Capture the cell that displays the provided text and extract its (x, y) central coordinate. 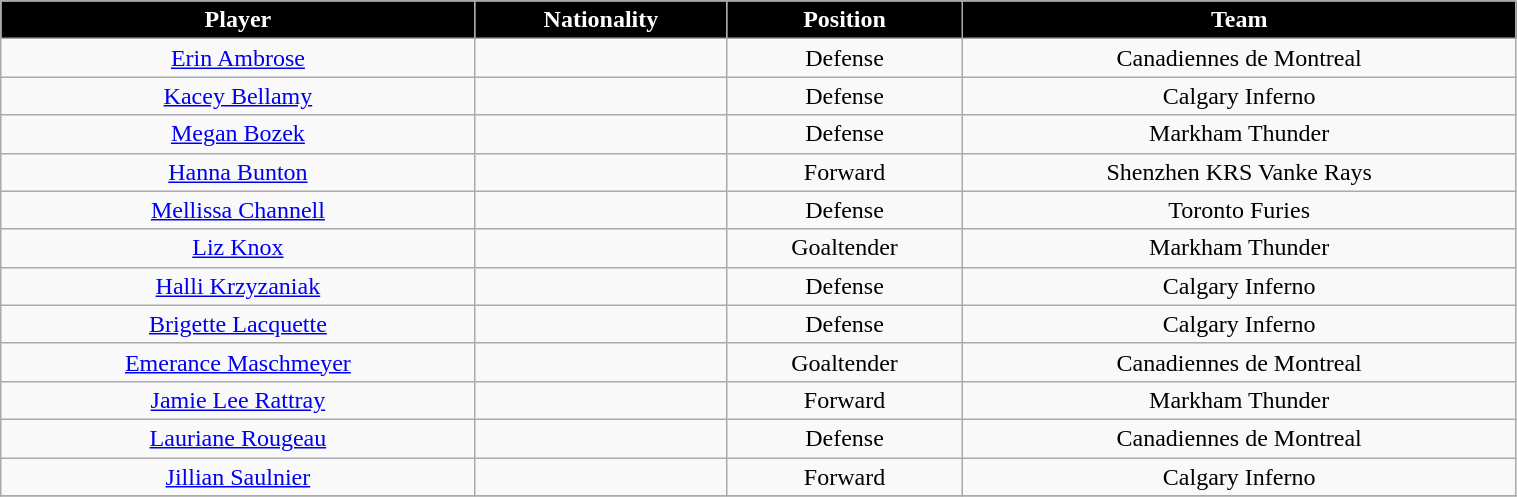
Jillian Saulnier (238, 477)
Halli Krzyzaniak (238, 286)
Brigette Lacquette (238, 324)
Team (1239, 20)
Hanna Bunton (238, 172)
Megan Bozek (238, 134)
Position (845, 20)
Jamie Lee Rattray (238, 400)
Nationality (601, 20)
Mellissa Channell (238, 210)
Liz Knox (238, 248)
Erin Ambrose (238, 58)
Player (238, 20)
Lauriane Rougeau (238, 438)
Kacey Bellamy (238, 96)
Shenzhen KRS Vanke Rays (1239, 172)
Toronto Furies (1239, 210)
Emerance Maschmeyer (238, 362)
